Output the (x, y) coordinate of the center of the cell containing the given text.  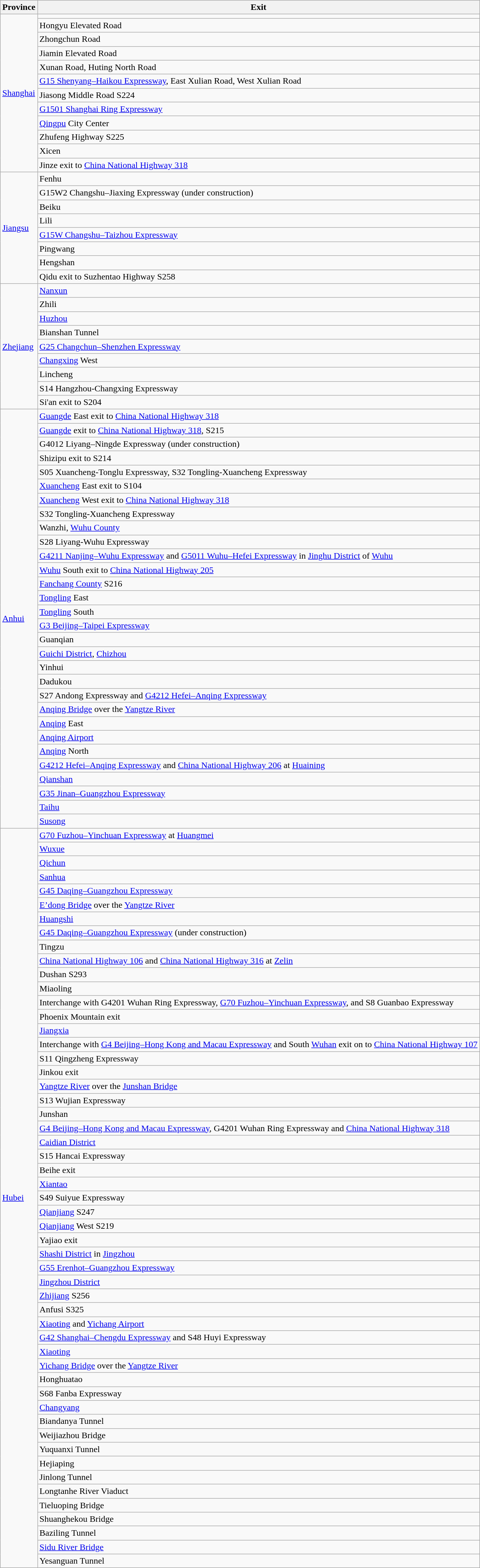
G15 Shenyang–Haikou Expressway, East Xulian Road, West Xulian Road (258, 81)
Miaoling (258, 988)
Junshan (258, 1114)
Tingzu (258, 947)
Beihe exit (258, 1170)
G3 Beijing–Taipei Expressway (258, 626)
Honghuatao (258, 1379)
Qianjiang S247 (258, 1212)
G15W2 Changshu–Jiaxing Expressway (under construction) (258, 193)
Hongyu Elevated Road (258, 25)
S15 Hancai Expressway (258, 1156)
Xicen (258, 151)
Hejiaping (258, 1463)
Jiamin Elevated Road (258, 53)
Yuquanxi Tunnel (258, 1449)
Sidu River Bridge (258, 1547)
S28 Liyang-Wuhu Expressway (258, 542)
G4 Beijing–Hong Kong and Macau Expressway, G4201 Wuhan Ring Expressway and China National Highway 318 (258, 1128)
S13 Wujian Expressway (258, 1100)
Caidian District (258, 1142)
China National Highway 106 and China National Highway 316 at Zelin (258, 961)
Yajiao exit (258, 1240)
Pingwang (258, 249)
Zhili (258, 304)
Phoenix Mountain exit (258, 1016)
Lili (258, 221)
G1501 Shanghai Ring Expressway (258, 109)
Beiku (258, 207)
Shizipu exit to S214 (258, 458)
G70 Fuzhou–Yinchuan Expressway at Huangmei (258, 835)
G15W Changshu–Taizhou Expressway (258, 235)
Xiantao (258, 1184)
Weijiazhou Bridge (258, 1435)
Yesanguan Tunnel (258, 1561)
Wuxue (258, 849)
Tongling East (258, 597)
Susong (258, 821)
Province (19, 7)
Xiaoting and Yichang Airport (258, 1324)
Lincheng (258, 374)
S68 Fanba Expressway (258, 1393)
Bianshan Tunnel (258, 332)
Anqing Bridge over the Yangtze River (258, 709)
Exit (258, 7)
Guangde East exit to China National Highway 318 (258, 416)
Tongling South (258, 611)
Changyang (258, 1407)
Dadukou (258, 681)
G35 Jinan–Guangzhou Expressway (258, 793)
S49 Suiyue Expressway (258, 1198)
Qidu exit to Suzhentao Highway S258 (258, 277)
Jinkou exit (258, 1072)
Qichun (258, 863)
Si'an exit to S204 (258, 402)
Tieluoping Bridge (258, 1505)
Longtanhe River Viaduct (258, 1491)
Taihu (258, 807)
G25 Changchun–Shenzhen Expressway (258, 346)
Biandanya Tunnel (258, 1421)
Hengshan (258, 263)
G45 Daqing–Guangzhou Expressway (under construction) (258, 933)
S05 Xuancheng-Tonglu Expressway, S32 Tongling-Xuancheng Expressway (258, 472)
Guichi District, Chizhou (258, 654)
G45 Daqing–Guangzhou Expressway (258, 891)
Fanchang County S216 (258, 584)
Anqing Airport (258, 737)
Guanqian (258, 640)
Baziling Tunnel (258, 1533)
Zhufeng Highway S225 (258, 137)
Jinlong Tunnel (258, 1477)
Xuancheng West exit to China National Highway 318 (258, 500)
Nanxun (258, 290)
Wanzhi, Wuhu County (258, 528)
Qianjiang West S219 (258, 1226)
Shanghai (19, 93)
Qianshan (258, 779)
Jiangsu (19, 228)
Jiangxia (258, 1030)
Anhui (19, 619)
Interchange with G4201 Wuhan Ring Expressway, G70 Fuzhou–Yinchuan Expressway, and S8 Guanbao Expressway (258, 1002)
S11 Qingzheng Expressway (258, 1058)
S27 Andong Expressway and G4212 Hefei–Anqing Expressway (258, 695)
Anqing East (258, 723)
Yichang Bridge over the Yangtze River (258, 1366)
Qingpu City Center (258, 123)
E’dong Bridge over the Yangtze River (258, 905)
Huangshi (258, 919)
Zhejiang (19, 346)
Xiaoting (258, 1352)
Dushan S293 (258, 975)
Interchange with G4 Beijing–Hong Kong and Macau Expressway and South Wuhan exit on to China National Highway 107 (258, 1044)
Jiasong Middle Road S224 (258, 95)
G4211 Nanjing–Wuhu Expressway and G5011 Wuhu–Hefei Expressway in Jinghu District of Wuhu (258, 556)
Xunan Road, Huting North Road (258, 67)
Yangtze River over the Junshan Bridge (258, 1086)
Huzhou (258, 318)
G4012 Liyang–Ningde Expressway (under construction) (258, 444)
Jingzhou District (258, 1282)
Fenhu (258, 179)
Zhongchun Road (258, 39)
Shuanghekou Bridge (258, 1519)
G55 Erenhot–Guangzhou Expressway (258, 1268)
G42 Shanghai–Chengdu Expressway and S48 Huyi Expressway (258, 1338)
Hubei (19, 1198)
S32 Tongling-Xuancheng Expressway (258, 514)
Sanhua (258, 877)
Wuhu South exit to China National Highway 205 (258, 570)
Anqing North (258, 751)
S14 Hangzhou-Changxing Expressway (258, 388)
Xuancheng East exit to S104 (258, 486)
Anfusi S325 (258, 1310)
Jinze exit to China National Highway 318 (258, 165)
Guangde exit to China National Highway 318, S215 (258, 430)
Yinhui (258, 668)
G4212 Hefei–Anqing Expressway and China National Highway 206 at Huaining (258, 765)
Zhijiang S256 (258, 1296)
Changxing West (258, 360)
Shashi District in Jingzhou (258, 1254)
